Return [X, Y] of the center of cell containing provided text 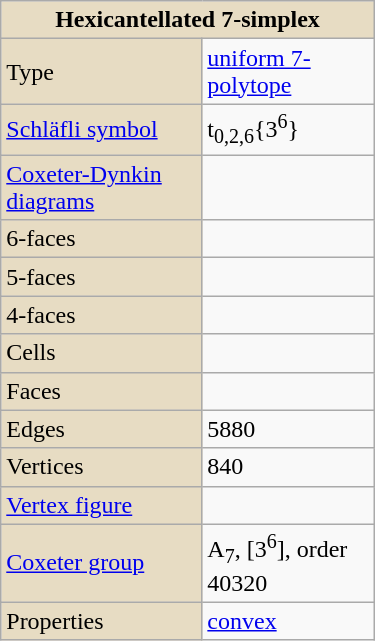
Cells [102, 353]
t0,2,6{36} [288, 130]
Vertices [102, 467]
Coxeter-Dynkin diagrams [102, 188]
Coxeter group [102, 563]
6-faces [102, 239]
840 [288, 467]
5880 [288, 429]
Hexicantellated 7-simplex [188, 20]
4-faces [102, 315]
Type [102, 72]
Vertex figure [102, 505]
uniform 7-polytope [288, 72]
A7, [36], order 40320 [288, 563]
convex [288, 621]
Properties [102, 621]
Schläfli symbol [102, 130]
Faces [102, 391]
Edges [102, 429]
5-faces [102, 277]
